Locate the cell with the specified text and output its (X, Y) center coordinate. 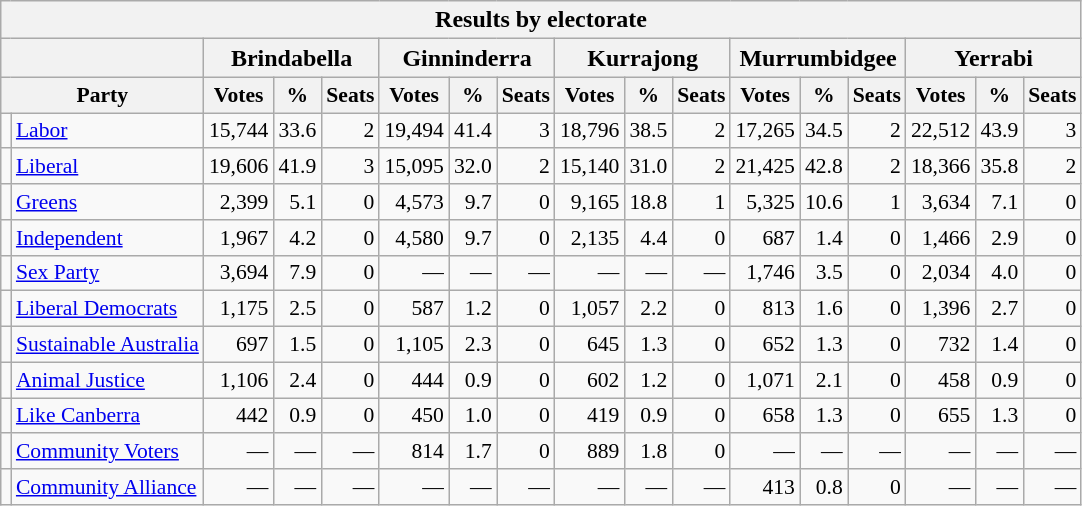
2,399 (238, 202)
2,135 (590, 237)
34.5 (824, 130)
18.8 (648, 202)
10.6 (824, 202)
1.5 (297, 344)
15,095 (414, 166)
Party (102, 95)
5.1 (297, 202)
Labor (108, 130)
38.5 (648, 130)
419 (590, 416)
687 (764, 237)
587 (414, 309)
2.5 (297, 309)
Greens (108, 202)
655 (940, 416)
658 (764, 416)
1,466 (940, 237)
4.4 (648, 237)
Liberal (108, 166)
Yerrabi (994, 58)
43.9 (999, 130)
1,057 (590, 309)
7.9 (297, 273)
645 (590, 344)
1.8 (648, 451)
Ginninderra (467, 58)
31.0 (648, 166)
813 (764, 309)
1,106 (238, 380)
Sex Party (108, 273)
0.8 (824, 487)
33.6 (297, 130)
413 (764, 487)
19,606 (238, 166)
1.6 (824, 309)
1,175 (238, 309)
Liberal Democrats (108, 309)
2.1 (824, 380)
1,746 (764, 273)
9,165 (590, 202)
732 (940, 344)
22,512 (940, 130)
1.7 (473, 451)
Sustainable Australia (108, 344)
450 (414, 416)
3.5 (824, 273)
889 (590, 451)
18,796 (590, 130)
1,967 (238, 237)
4,580 (414, 237)
1.0 (473, 416)
697 (238, 344)
15,140 (590, 166)
3,694 (238, 273)
Results by electorate (542, 20)
2.7 (999, 309)
19,494 (414, 130)
Kurrajong (643, 58)
Independent (108, 237)
Animal Justice (108, 380)
2.3 (473, 344)
442 (238, 416)
4.2 (297, 237)
1,071 (764, 380)
602 (590, 380)
7.1 (999, 202)
Murrumbidgee (818, 58)
42.8 (824, 166)
2.9 (999, 237)
Community Voters (108, 451)
Brindabella (292, 58)
15,744 (238, 130)
2.4 (297, 380)
Like Canberra (108, 416)
18,366 (940, 166)
2.2 (648, 309)
4.0 (999, 273)
3,634 (940, 202)
32.0 (473, 166)
814 (414, 451)
1,396 (940, 309)
Community Alliance (108, 487)
652 (764, 344)
17,265 (764, 130)
5,325 (764, 202)
1,105 (414, 344)
2,034 (940, 273)
41.9 (297, 166)
21,425 (764, 166)
444 (414, 380)
4,573 (414, 202)
458 (940, 380)
35.8 (999, 166)
41.4 (473, 130)
